For the text-containing cell, return its midpoint in [x, y] coordinate format. 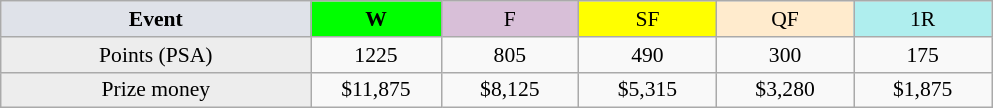
300 [785, 55]
F [510, 19]
$11,875 [376, 90]
Points (PSA) [156, 55]
$1,875 [923, 90]
$8,125 [510, 90]
SF [648, 19]
805 [510, 55]
Prize money [156, 90]
$3,280 [785, 90]
1225 [376, 55]
490 [648, 55]
QF [785, 19]
175 [923, 55]
1R [923, 19]
Event [156, 19]
W [376, 19]
$5,315 [648, 90]
